Return [x, y] of the center of cell containing provided text 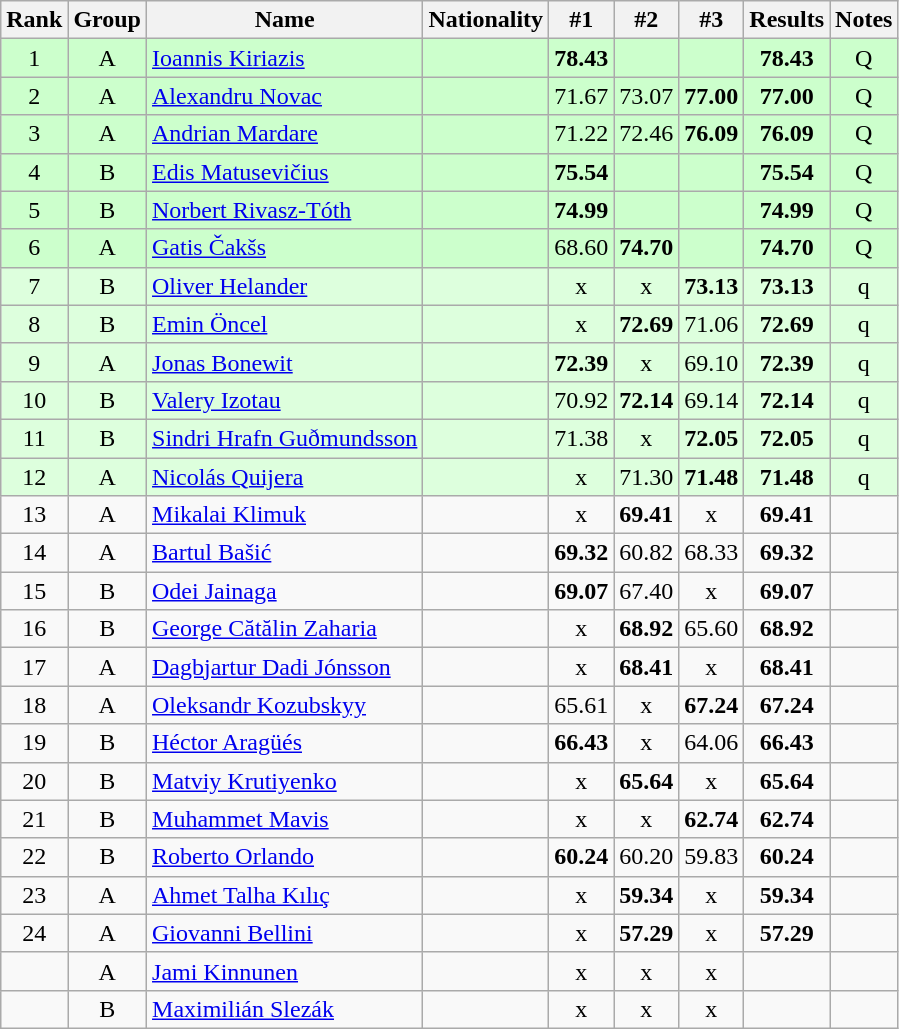
23 [34, 895]
Roberto Orlando [285, 857]
60.82 [646, 553]
69.14 [712, 400]
Giovanni Bellini [285, 933]
24 [34, 933]
Mikalai Klimuk [285, 515]
Rank [34, 20]
19 [34, 743]
Muhammet Mavis [285, 819]
60.20 [646, 857]
#3 [712, 20]
Matviy Krutiyenko [285, 781]
Edis Matusevičius [285, 172]
Nationality [486, 20]
1 [34, 58]
13 [34, 515]
#2 [646, 20]
69.10 [712, 362]
65.60 [712, 629]
Jami Kinnunen [285, 971]
21 [34, 819]
8 [34, 324]
Results [787, 20]
6 [34, 248]
64.06 [712, 743]
59.83 [712, 857]
71.67 [582, 96]
Alexandru Novac [285, 96]
15 [34, 591]
Sindri Hrafn Guðmundsson [285, 438]
2 [34, 96]
71.22 [582, 134]
Dagbjartur Dadi Jónsson [285, 667]
65.61 [582, 705]
18 [34, 705]
Oleksandr Kozubskyy [285, 705]
Group [108, 20]
71.30 [646, 477]
Jonas Bonewit [285, 362]
73.07 [646, 96]
Héctor Aragüés [285, 743]
4 [34, 172]
Bartul Bašić [285, 553]
Norbert Rivasz-Tóth [285, 210]
Valery Izotau [285, 400]
George Cătălin Zaharia [285, 629]
3 [34, 134]
71.06 [712, 324]
17 [34, 667]
7 [34, 286]
Maximilián Slezák [285, 1009]
16 [34, 629]
11 [34, 438]
Notes [864, 20]
5 [34, 210]
Odei Jainaga [285, 591]
Ioannis Kiriazis [285, 58]
72.46 [646, 134]
Nicolás Quijera [285, 477]
Name [285, 20]
#1 [582, 20]
20 [34, 781]
68.33 [712, 553]
68.60 [582, 248]
70.92 [582, 400]
14 [34, 553]
Emin Öncel [285, 324]
Gatis Čakšs [285, 248]
71.38 [582, 438]
Oliver Helander [285, 286]
67.40 [646, 591]
10 [34, 400]
22 [34, 857]
9 [34, 362]
Andrian Mardare [285, 134]
Ahmet Talha Kılıç [285, 895]
12 [34, 477]
